Find where the given text appears and provide that cell's center as [X, Y] coordinate. 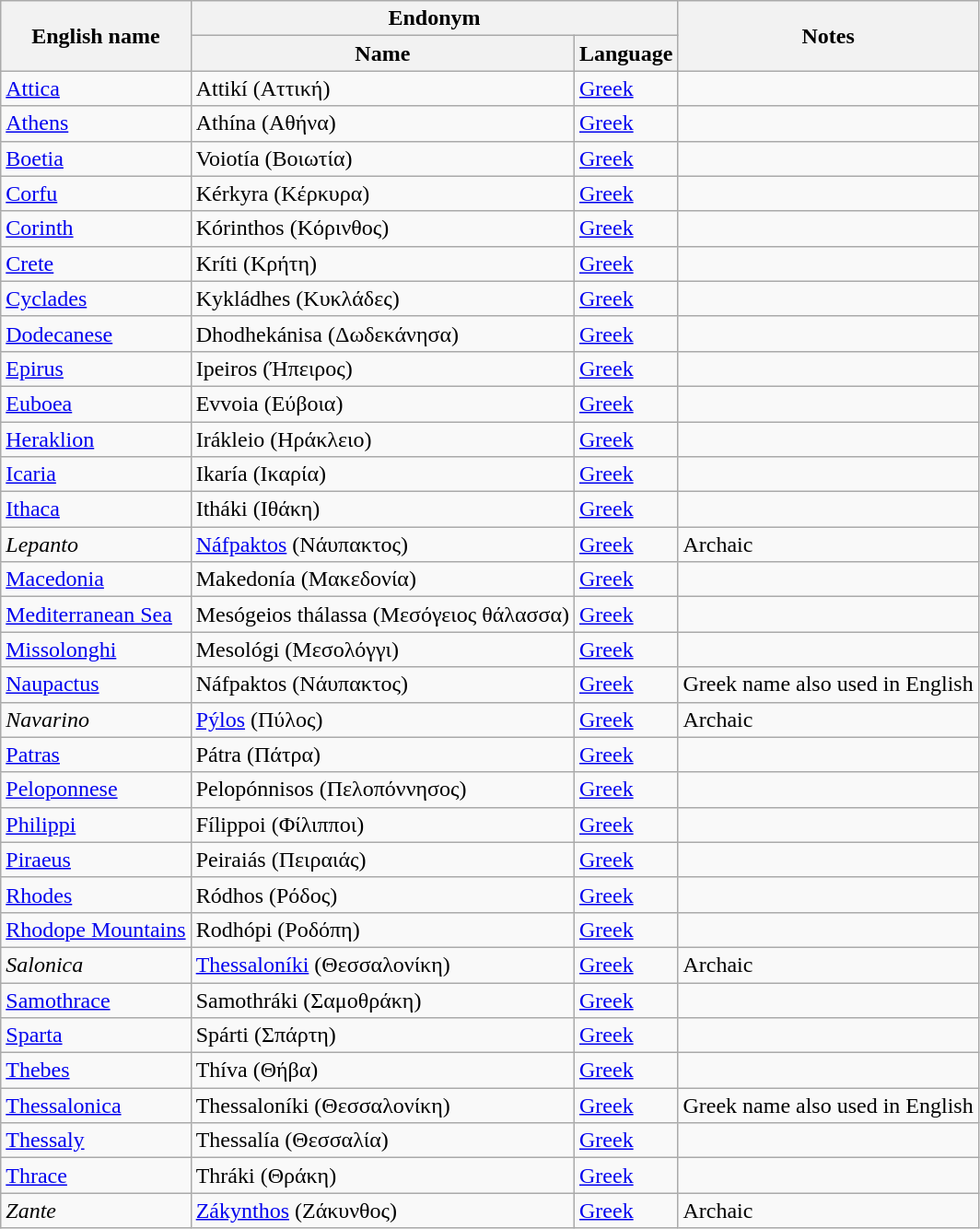
Kríti (Κρήτη) [382, 263]
Naupactus [96, 685]
Philippi [96, 825]
Irákleio (Ηράκλειο) [382, 439]
Rhodope Mountains [96, 930]
English name [96, 36]
Heraklion [96, 439]
Epirus [96, 369]
Corinth [96, 228]
Mediterranean Sea [96, 614]
Thessalía (Θεσσαλία) [382, 1141]
Peiraiás (Πειραιάς) [382, 860]
Notes [828, 36]
Endonym [435, 18]
Evvoia (Εύβοια) [382, 404]
Pátra (Πάτρα) [382, 755]
Fílippoi (Φίλιπποι) [382, 825]
Thessalonica [96, 1106]
Piraeus [96, 860]
Crete [96, 263]
Thíva (Θήβα) [382, 1071]
Spárti (Σπάρτη) [382, 1036]
Icaria [96, 474]
Rhodes [96, 895]
Mesógeios thálassa (Μεσόγειος θάλασσα) [382, 614]
Thráki (Θράκη) [382, 1176]
Missolonghi [96, 650]
Thrace [96, 1176]
Name [382, 53]
Corfu [96, 193]
Language [625, 53]
Dodecanese [96, 334]
Zákynthos (Ζάκυνθος) [382, 1211]
Ipeiros (Ήπειρος) [382, 369]
Dhodhekánisa (Δωδεκάνησα) [382, 334]
Itháki (Ιθάκη) [382, 509]
Attica [96, 88]
Euboea [96, 404]
Patras [96, 755]
Ródhos (Ρόδος) [382, 895]
Navarino [96, 720]
Macedonia [96, 579]
Pýlos (Πύλος) [382, 720]
Sparta [96, 1036]
Kérkyra (Κέρκυρα) [382, 193]
Voiotía (Βοιωτία) [382, 158]
Lepanto [96, 544]
Thessaly [96, 1141]
Kykládhes (Κυκλάδες) [382, 298]
Athens [96, 123]
Makedonía (Μακεδονία) [382, 579]
Thebes [96, 1071]
Zante [96, 1211]
Cyclades [96, 298]
Peloponnese [96, 790]
Boetia [96, 158]
Salonica [96, 965]
Attikí (Αττική) [382, 88]
Rodhópi (Ροδόπη) [382, 930]
Ikaría (Ικαρία) [382, 474]
Kórinthos (Κόρινθος) [382, 228]
Samothráki (Σαμοθράκη) [382, 1000]
Pelopónnisos (Πελοπόννησος) [382, 790]
Ithaca [96, 509]
Athína (Αθήνα) [382, 123]
Mesológi (Μεσολόγγι) [382, 650]
Samothrace [96, 1000]
